Locate the cell with the specified text and output its (x, y) center coordinate. 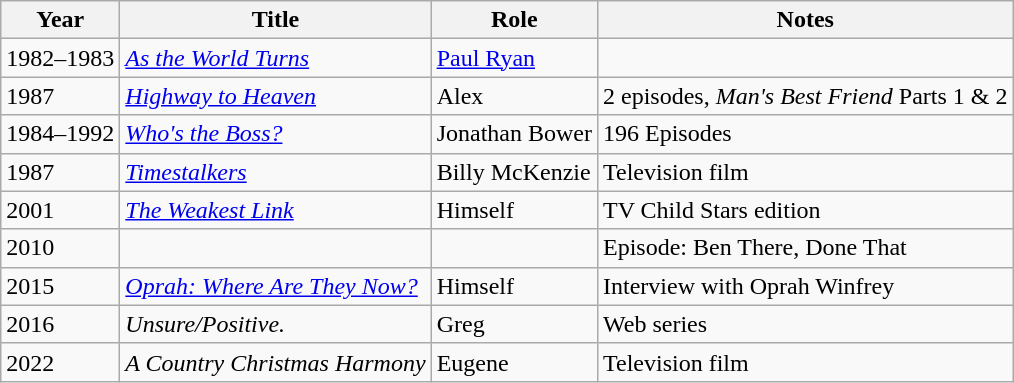
2015 (60, 286)
Title (276, 20)
As the World Turns (276, 58)
Notes (805, 20)
Paul Ryan (514, 58)
196 Episodes (805, 134)
2001 (60, 210)
2 episodes, Man's Best Friend Parts 1 & 2 (805, 96)
Billy McKenzie (514, 172)
Highway to Heaven (276, 96)
Timestalkers (276, 172)
Unsure/Positive. (276, 324)
Greg (514, 324)
Who's the Boss? (276, 134)
The Weakest Link (276, 210)
Jonathan Bower (514, 134)
1984–1992 (60, 134)
Episode: Ben There, Done That (805, 248)
2016 (60, 324)
Oprah: Where Are They Now? (276, 286)
2010 (60, 248)
TV Child Stars edition (805, 210)
Eugene (514, 362)
Interview with Oprah Winfrey (805, 286)
2022 (60, 362)
Year (60, 20)
Alex (514, 96)
1982–1983 (60, 58)
A Country Christmas Harmony (276, 362)
Web series (805, 324)
Role (514, 20)
